Capture the cell that displays the provided text and extract its (X, Y) central coordinate. 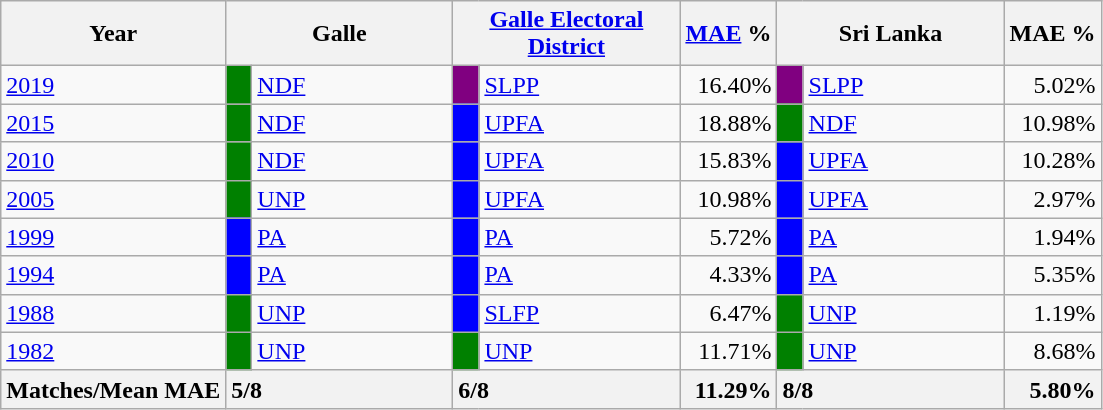
5/8 (340, 389)
8/8 (890, 389)
11.71% (728, 351)
1988 (114, 313)
Galle (340, 34)
2019 (114, 85)
1982 (114, 351)
2005 (114, 199)
1999 (114, 237)
15.83% (728, 161)
11.29% (728, 389)
16.40% (728, 85)
2015 (114, 123)
Year (114, 34)
2010 (114, 161)
1.19% (1052, 313)
8.68% (1052, 351)
SLFP (580, 313)
18.88% (728, 123)
Galle Electoral District (566, 34)
2.97% (1052, 199)
1994 (114, 275)
5.02% (1052, 85)
6.47% (728, 313)
10.28% (1052, 161)
Sri Lanka (890, 34)
5.72% (728, 237)
6/8 (566, 389)
1.94% (1052, 237)
4.33% (728, 275)
5.80% (1052, 389)
5.35% (1052, 275)
Matches/Mean MAE (114, 389)
